Determine the [X, Y] coordinate at the center of the cell enclosing the given text.  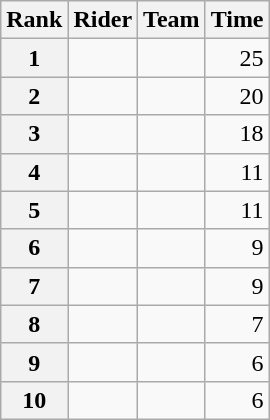
20 [237, 96]
3 [34, 134]
Rank [34, 20]
18 [237, 134]
2 [34, 96]
10 [34, 400]
4 [34, 172]
Team [172, 20]
1 [34, 58]
25 [237, 58]
Rider [103, 20]
5 [34, 210]
8 [34, 324]
Time [237, 20]
